Extract the [x, y] coordinate from the center of the cell holding the provided text.  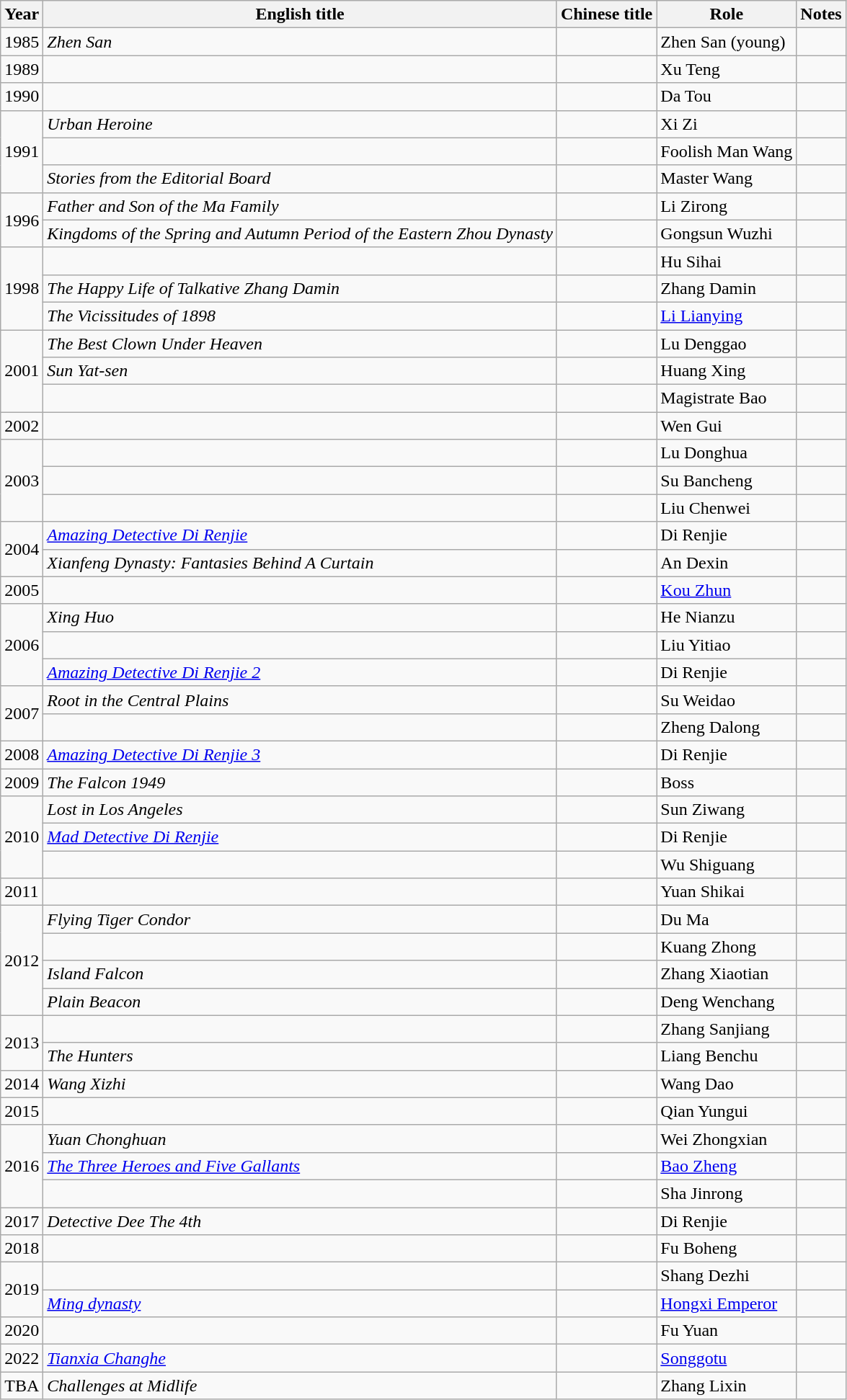
2014 [22, 1084]
Magistrate Bao [727, 398]
Sha Jinrong [727, 1193]
1996 [22, 220]
Fu Yuan [727, 1331]
Deng Wenchang [727, 1002]
2001 [22, 371]
Zhang Damin [727, 288]
Yuan Shikai [727, 892]
2010 [22, 837]
Sun Yat-sen [300, 371]
The Falcon 1949 [300, 782]
1998 [22, 288]
Lu Denggao [727, 344]
Songgotu [727, 1358]
2008 [22, 754]
2005 [22, 590]
The Three Heroes and Five Gallants [300, 1166]
The Best Clown Under Heaven [300, 344]
Xing Huo [300, 617]
The Happy Life of Talkative Zhang Damin [300, 288]
2011 [22, 892]
Liang Benchu [727, 1056]
2012 [22, 960]
Plain Beacon [300, 1002]
Kingdoms of the Spring and Autumn Period of the Eastern Zhou Dynasty [300, 233]
Zhen San (young) [727, 42]
Tianxia Changhe [300, 1358]
Liu Yitiao [727, 645]
Zheng Dalong [727, 727]
Kou Zhun [727, 590]
Bao Zheng [727, 1166]
Zhang Xiaotian [727, 974]
2018 [22, 1249]
Hu Sihai [727, 261]
An Dexin [727, 563]
Father and Son of the Ma Family [300, 206]
Amazing Detective Di Renjie 2 [300, 672]
Su Bancheng [727, 481]
The Hunters [300, 1056]
Qian Yungui [727, 1111]
Su Weidao [727, 700]
2009 [22, 782]
2017 [22, 1221]
Kuang Zhong [727, 947]
Hongxi Emperor [727, 1303]
1989 [22, 69]
Ming dynasty [300, 1303]
Root in the Central Plains [300, 700]
Foolish Man Wang [727, 151]
2002 [22, 426]
2003 [22, 481]
Xi Zi [727, 124]
Yuan Chonghuan [300, 1138]
2019 [22, 1290]
Amazing Detective Di Renjie [300, 535]
2015 [22, 1111]
Urban Heroine [300, 124]
2013 [22, 1043]
Chinese title [606, 14]
Wei Zhongxian [727, 1138]
2022 [22, 1358]
Island Falcon [300, 974]
Gongsun Wuzhi [727, 233]
Du Ma [727, 919]
He Nianzu [727, 617]
English title [300, 14]
Notes [821, 14]
Year [22, 14]
Shang Dezhi [727, 1276]
1990 [22, 97]
Zhang Sanjiang [727, 1029]
The Vicissitudes of 1898 [300, 316]
Li Zirong [727, 206]
Wen Gui [727, 426]
1985 [22, 42]
Huang Xing [727, 371]
2004 [22, 549]
2016 [22, 1166]
Liu Chenwei [727, 508]
Xianfeng Dynasty: Fantasies Behind A Curtain [300, 563]
TBA [22, 1386]
Wu Shiguang [727, 865]
Lost in Los Angeles [300, 810]
Master Wang [727, 179]
Mad Detective Di Renjie [300, 837]
Amazing Detective Di Renjie 3 [300, 754]
Role [727, 14]
Li Lianying [727, 316]
Wang Xizhi [300, 1084]
2006 [22, 645]
Zhang Lixin [727, 1386]
1991 [22, 151]
Lu Donghua [727, 453]
Zhen San [300, 42]
Stories from the Editorial Board [300, 179]
Xu Teng [727, 69]
Challenges at Midlife [300, 1386]
2020 [22, 1331]
Detective Dee The 4th [300, 1221]
Boss [727, 782]
Sun Ziwang [727, 810]
Da Tou [727, 97]
Flying Tiger Condor [300, 919]
Fu Boheng [727, 1249]
Wang Dao [727, 1084]
2007 [22, 713]
